Pinpoint the cell where the given text exists, returning its (X, Y) midpoint coordinate. 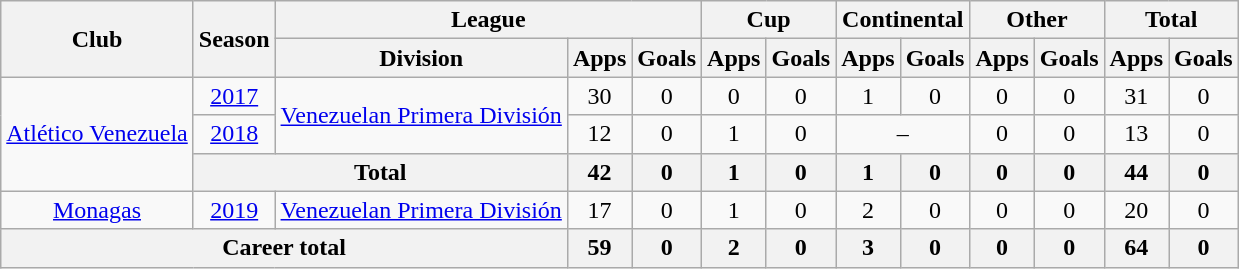
Club (98, 39)
Atlético Venezuela (98, 134)
Other (1037, 20)
3 (868, 248)
2018 (234, 134)
Continental (903, 20)
Cup (769, 20)
Division (421, 58)
13 (1136, 134)
42 (599, 172)
44 (1136, 172)
Career total (284, 248)
Monagas (98, 210)
2019 (234, 210)
64 (1136, 248)
59 (599, 248)
Season (234, 39)
– (903, 134)
17 (599, 210)
League (488, 20)
2017 (234, 96)
31 (1136, 96)
30 (599, 96)
20 (1136, 210)
12 (599, 134)
